Determine the (x, y) coordinate at the center of the cell enclosing the given text.  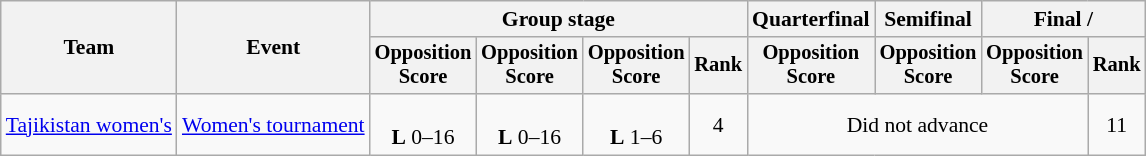
Did not advance (918, 124)
Group stage (558, 19)
4 (718, 124)
Women's tournament (274, 124)
11 (1117, 124)
Final / (1063, 19)
Team (89, 48)
Quarterfinal (811, 19)
L 1–6 (636, 124)
Semifinal (928, 19)
Event (274, 48)
Tajikistan women's (89, 124)
